From the cell containing the given text, extract its center point as (x, y) coordinate. 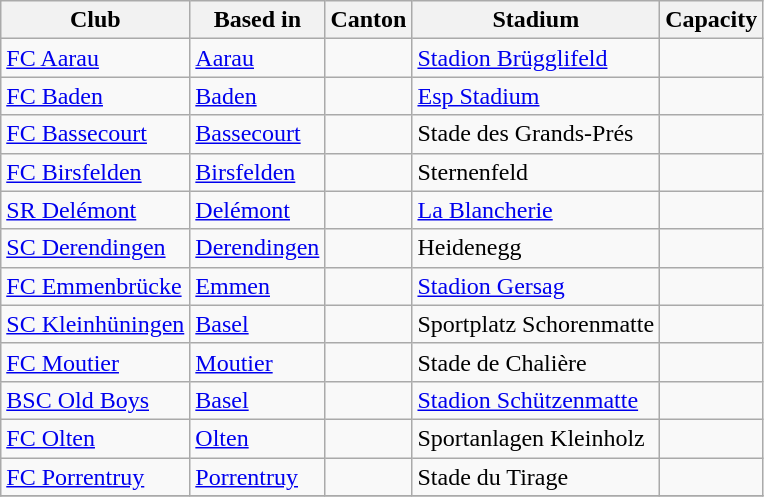
Esp Stadium (536, 96)
Derendingen (258, 248)
Sternenfeld (536, 172)
Olten (258, 438)
Emmen (258, 286)
Stade des Grands-Prés (536, 134)
Stade de Chalière (536, 362)
FC Bassecourt (96, 134)
Delémont (258, 210)
Sportanlagen Kleinholz (536, 438)
SC Kleinhüningen (96, 324)
Stadion Schützenmatte (536, 400)
Moutier (258, 362)
Stadium (536, 20)
Stade du Tirage (536, 477)
Stadion Gersag (536, 286)
FC Aarau (96, 58)
FC Emmenbrücke (96, 286)
Stadion Brügglifeld (536, 58)
SC Derendingen (96, 248)
FC Olten (96, 438)
FC Birsfelden (96, 172)
Heidenegg (536, 248)
FC Moutier (96, 362)
Aarau (258, 58)
BSC Old Boys (96, 400)
Sportplatz Schorenmatte (536, 324)
Capacity (712, 20)
Birsfelden (258, 172)
SR Delémont (96, 210)
Bassecourt (258, 134)
Canton (368, 20)
FC Baden (96, 96)
Based in (258, 20)
Porrentruy (258, 477)
Club (96, 20)
FC Porrentruy (96, 477)
La Blancherie (536, 210)
Baden (258, 96)
